Capture the cell that displays the provided text and extract its (X, Y) central coordinate. 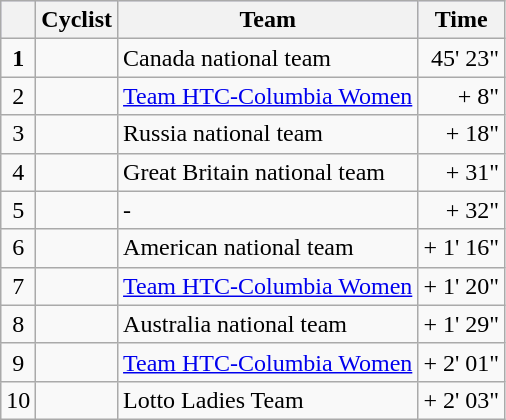
9 (18, 362)
7 (18, 286)
+ 32" (462, 210)
- (268, 210)
Lotto Ladies Team (268, 400)
American national team (268, 248)
Australia national team (268, 324)
Cyclist (77, 20)
+ 18" (462, 134)
Great Britain national team (268, 172)
10 (18, 400)
Canada national team (268, 58)
+ 2' 03" (462, 400)
Team (268, 20)
+ 1' 16" (462, 248)
6 (18, 248)
45' 23" (462, 58)
+ 1' 20" (462, 286)
4 (18, 172)
+ 2' 01" (462, 362)
Time (462, 20)
3 (18, 134)
+ 1' 29" (462, 324)
+ 31" (462, 172)
2 (18, 96)
+ 8" (462, 96)
Russia national team (268, 134)
1 (18, 58)
8 (18, 324)
5 (18, 210)
